Capture the cell that displays the provided text and extract its (x, y) central coordinate. 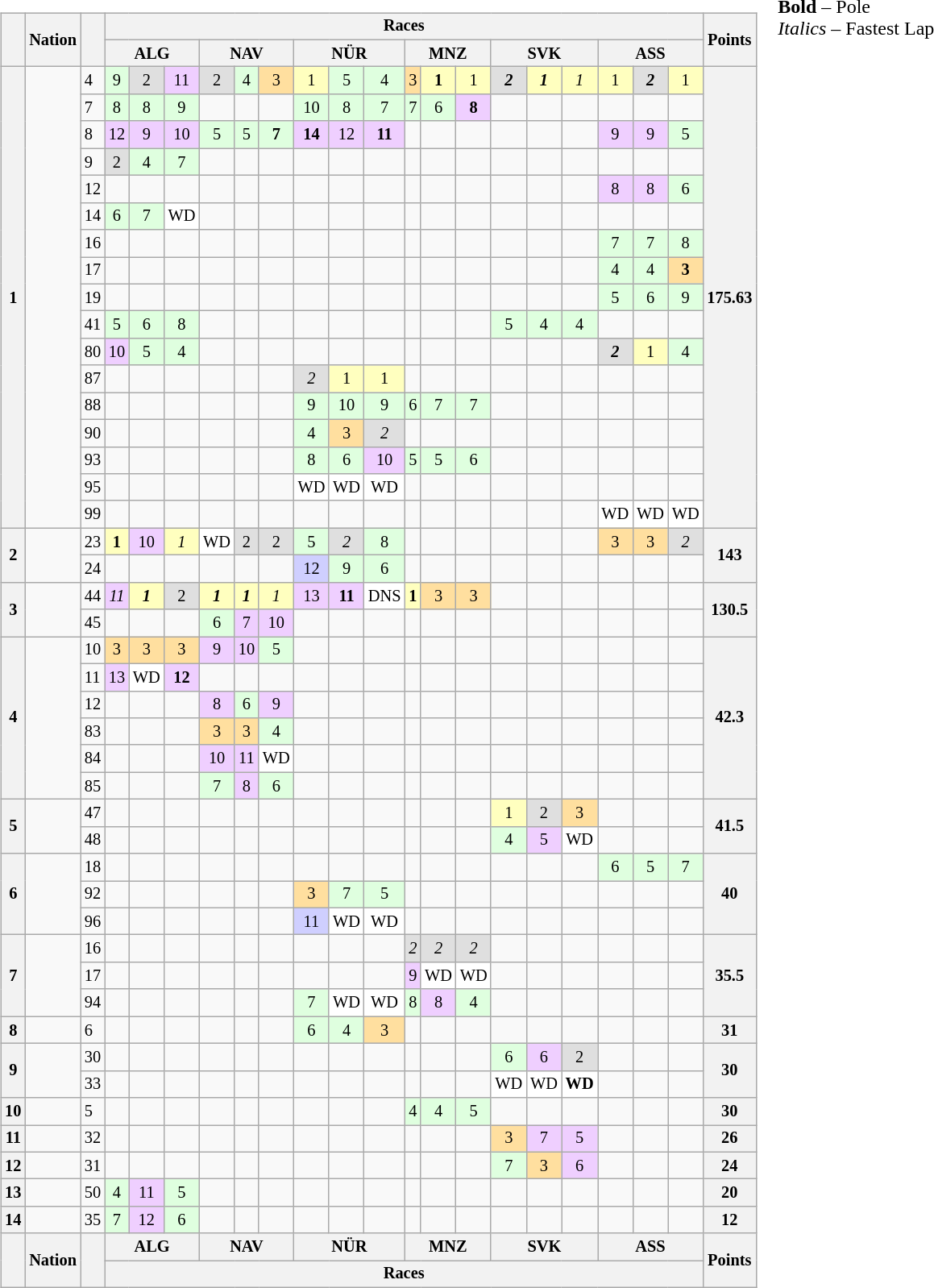
90 (93, 433)
42.3 (729, 718)
50 (93, 1193)
95 (93, 488)
18 (93, 867)
DNS (384, 596)
99 (93, 514)
93 (93, 460)
33 (93, 1084)
80 (93, 352)
32 (93, 1139)
175.63 (729, 297)
19 (93, 297)
83 (93, 732)
41 (93, 325)
44 (93, 596)
130.5 (729, 609)
48 (93, 840)
94 (93, 1003)
35 (93, 1220)
88 (93, 406)
40 (729, 895)
20 (729, 1193)
41.5 (729, 827)
45 (93, 623)
47 (93, 813)
26 (729, 1139)
96 (93, 921)
143 (729, 555)
23 (93, 542)
87 (93, 379)
85 (93, 786)
35.5 (729, 975)
84 (93, 758)
92 (93, 895)
